Identify which cell holds the provided text, then report its (X, Y) central coordinate. 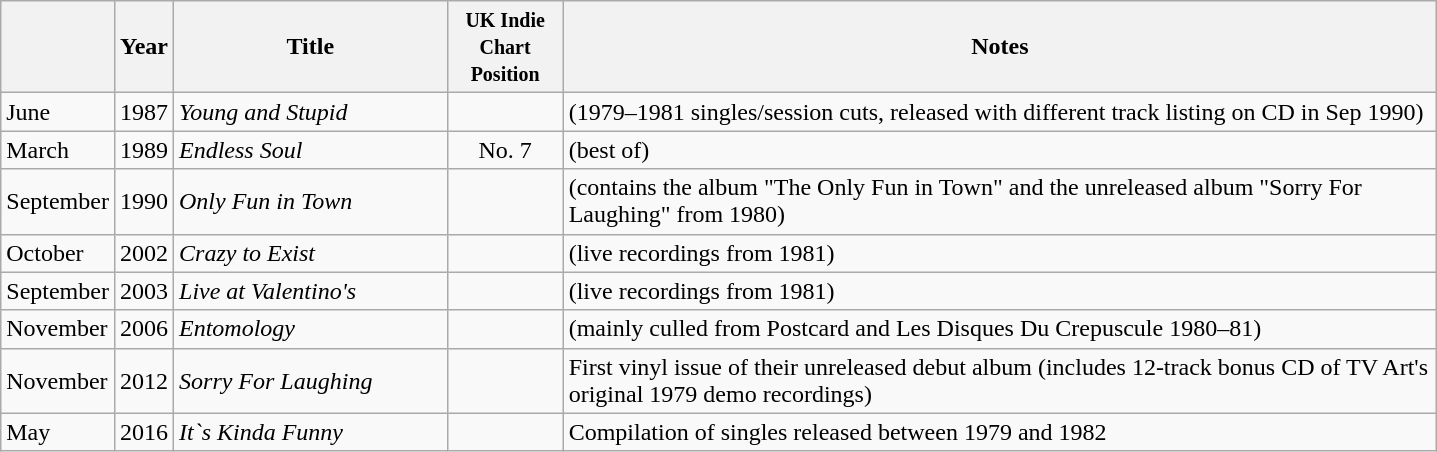
UK Indie Chart Position (505, 47)
Crazy to Exist (311, 253)
Only Fun in Town (311, 202)
No. 7 (505, 150)
1987 (144, 112)
1990 (144, 202)
(mainly culled from Postcard and Les Disques Du Crepuscule 1980–81) (1000, 329)
Endless Soul (311, 150)
2006 (144, 329)
Title (311, 47)
2002 (144, 253)
October (58, 253)
Notes (1000, 47)
March (58, 150)
It`s Kinda Funny (311, 432)
Live at Valentino's (311, 291)
Young and Stupid (311, 112)
2012 (144, 380)
(best of) (1000, 150)
(1979–1981 singles/session cuts, released with different track listing on CD in Sep 1990) (1000, 112)
2003 (144, 291)
1989 (144, 150)
Compilation of singles released between 1979 and 1982 (1000, 432)
May (58, 432)
First vinyl issue of their unreleased debut album (includes 12-track bonus CD of TV Art's original 1979 demo recordings) (1000, 380)
2016 (144, 432)
Year (144, 47)
June (58, 112)
Sorry For Laughing (311, 380)
Entomology (311, 329)
(contains the album "The Only Fun in Town" and the unreleased album "Sorry For Laughing" from 1980) (1000, 202)
